Locate the cell with the specified text and output its (x, y) center coordinate. 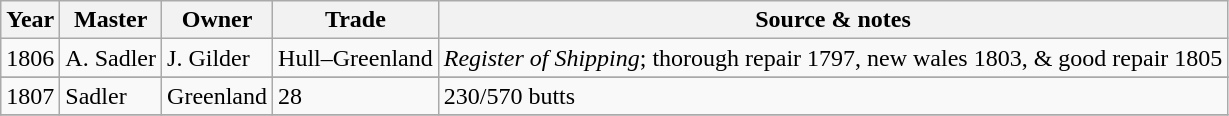
230/570 butts (833, 96)
Hull–Greenland (356, 58)
Greenland (218, 96)
Sadler (111, 96)
Year (30, 20)
Source & notes (833, 20)
Owner (218, 20)
A. Sadler (111, 58)
Master (111, 20)
Trade (356, 20)
1806 (30, 58)
Register of Shipping; thorough repair 1797, new wales 1803, & good repair 1805 (833, 58)
28 (356, 96)
J. Gilder (218, 58)
1807 (30, 96)
